Locate the cell with the specified text and output its [X, Y] center coordinate. 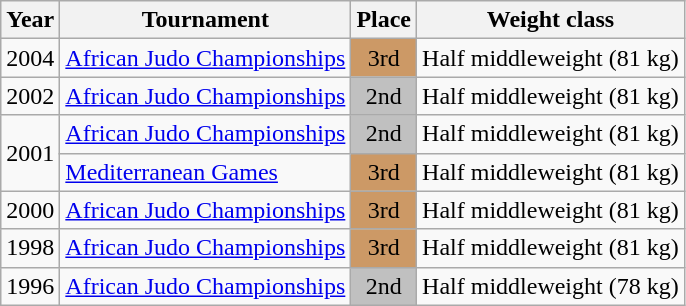
2002 [30, 96]
Weight class [551, 20]
2000 [30, 210]
1998 [30, 248]
Place [384, 20]
Mediterranean Games [206, 172]
2004 [30, 58]
Half middleweight (78 kg) [551, 286]
Tournament [206, 20]
2001 [30, 153]
1996 [30, 286]
Year [30, 20]
